Identify which cell holds the provided text, then report its (x, y) central coordinate. 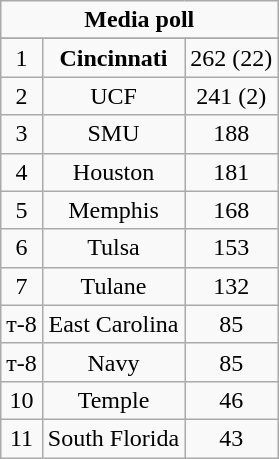
SMU (113, 134)
132 (232, 286)
Navy (113, 362)
262 (22) (232, 58)
Memphis (113, 210)
2 (22, 96)
Tulsa (113, 248)
3 (22, 134)
168 (232, 210)
Tulane (113, 286)
4 (22, 172)
East Carolina (113, 324)
6 (22, 248)
South Florida (113, 438)
181 (232, 172)
10 (22, 400)
188 (232, 134)
Temple (113, 400)
Media poll (140, 20)
Houston (113, 172)
46 (232, 400)
7 (22, 286)
Cincinnati (113, 58)
UCF (113, 96)
5 (22, 210)
241 (2) (232, 96)
1 (22, 58)
11 (22, 438)
43 (232, 438)
153 (232, 248)
